Provide the [X, Y] coordinate of the cell's center where the given text is located.  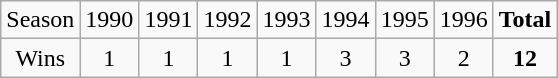
Wins [40, 58]
1993 [286, 20]
12 [525, 58]
1992 [228, 20]
1995 [404, 20]
Season [40, 20]
1996 [464, 20]
Total [525, 20]
1994 [346, 20]
1990 [110, 20]
1991 [168, 20]
2 [464, 58]
